Capture the cell that displays the provided text and extract its (X, Y) central coordinate. 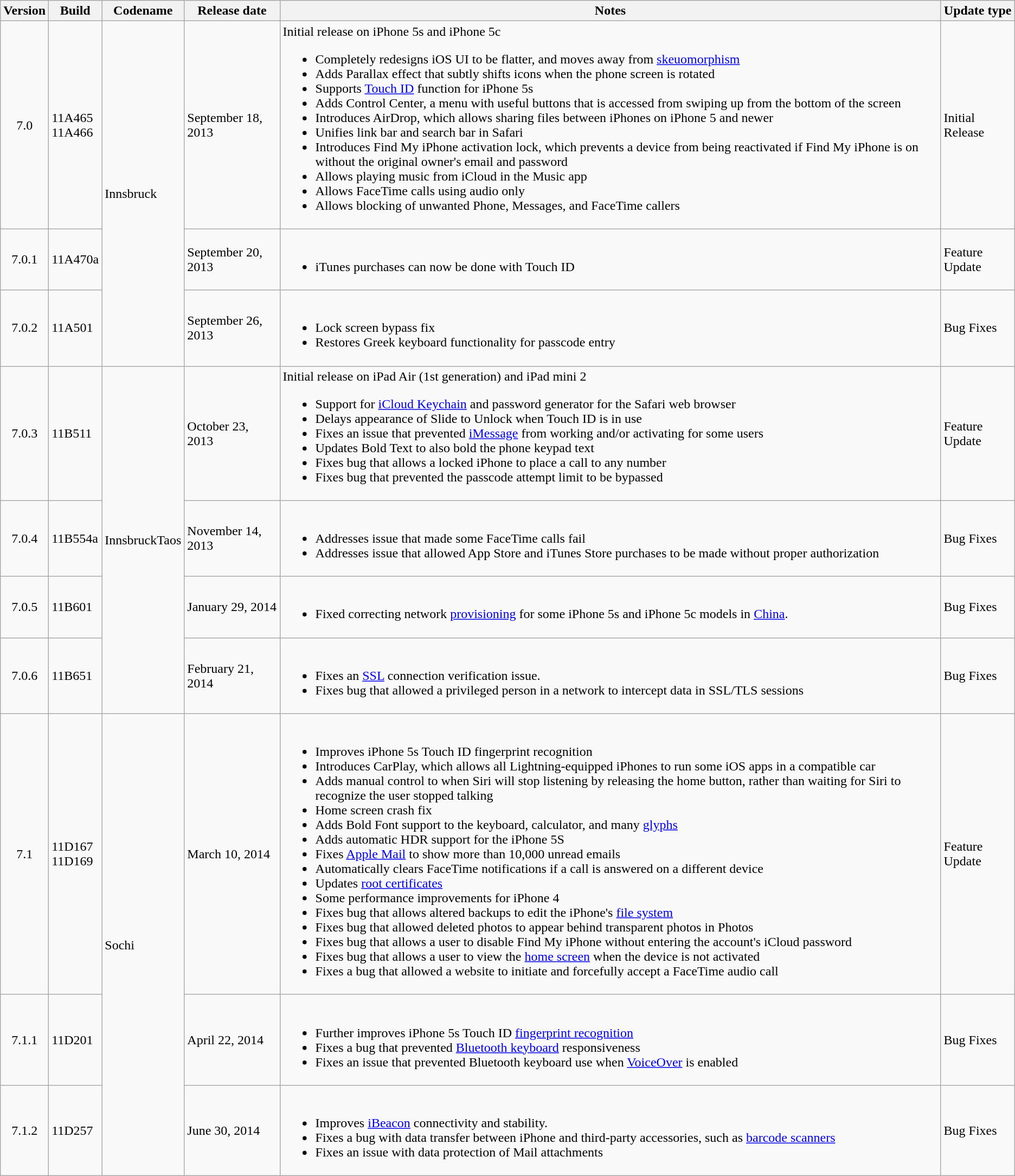
11D201 (75, 1040)
Notes (611, 11)
Initial Release (978, 125)
InnsbruckTaos (143, 540)
Fixes an SSL connection verification issue.Fixes bug that allowed a privileged person in a network to intercept data in SSL/TLS sessions (611, 676)
7.0.6 (25, 676)
September 26, 2013 (232, 328)
11A501 (75, 328)
7.1.2 (25, 1130)
7.0.2 (25, 328)
April 22, 2014 (232, 1040)
Release date (232, 11)
Sochi (143, 944)
Codename (143, 11)
7.0.1 (25, 259)
Fixed correcting network provisioning for some iPhone 5s and iPhone 5c models in China. (611, 607)
7.1 (25, 854)
November 14, 2013 (232, 538)
Update type (978, 11)
11D257 (75, 1130)
11A470a (75, 259)
7.0.4 (25, 538)
February 21, 2014 (232, 676)
October 23, 2013 (232, 433)
January 29, 2014 (232, 607)
Version (25, 11)
September 18, 2013 (232, 125)
iTunes purchases can now be done with Touch ID (611, 259)
7.0.5 (25, 607)
11B554a (75, 538)
11B651 (75, 676)
11D16711D169 (75, 854)
11B511 (75, 433)
7.1.1 (25, 1040)
7.0.3 (25, 433)
June 30, 2014 (232, 1130)
Build (75, 11)
7.0 (25, 125)
Innsbruck (143, 194)
11A46511A466 (75, 125)
March 10, 2014 (232, 854)
11B601 (75, 607)
Lock screen bypass fixRestores Greek keyboard functionality for passcode entry (611, 328)
September 20, 2013 (232, 259)
